Locate the cell with the specified text and output its (x, y) center coordinate. 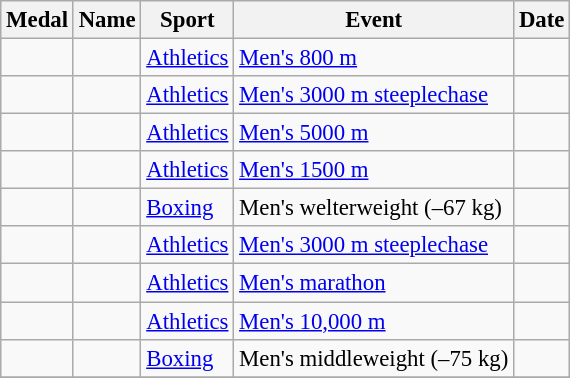
Men's marathon (374, 283)
Medal (38, 20)
Men's 800 m (374, 58)
Name (107, 20)
Men's 10,000 m (374, 321)
Men's middleweight (–75 kg) (374, 358)
Men's welterweight (–67 kg) (374, 208)
Sport (188, 20)
Date (542, 20)
Men's 5000 m (374, 133)
Event (374, 20)
Men's 1500 m (374, 170)
